Find where the given text appears and provide that cell's center as (X, Y) coordinate. 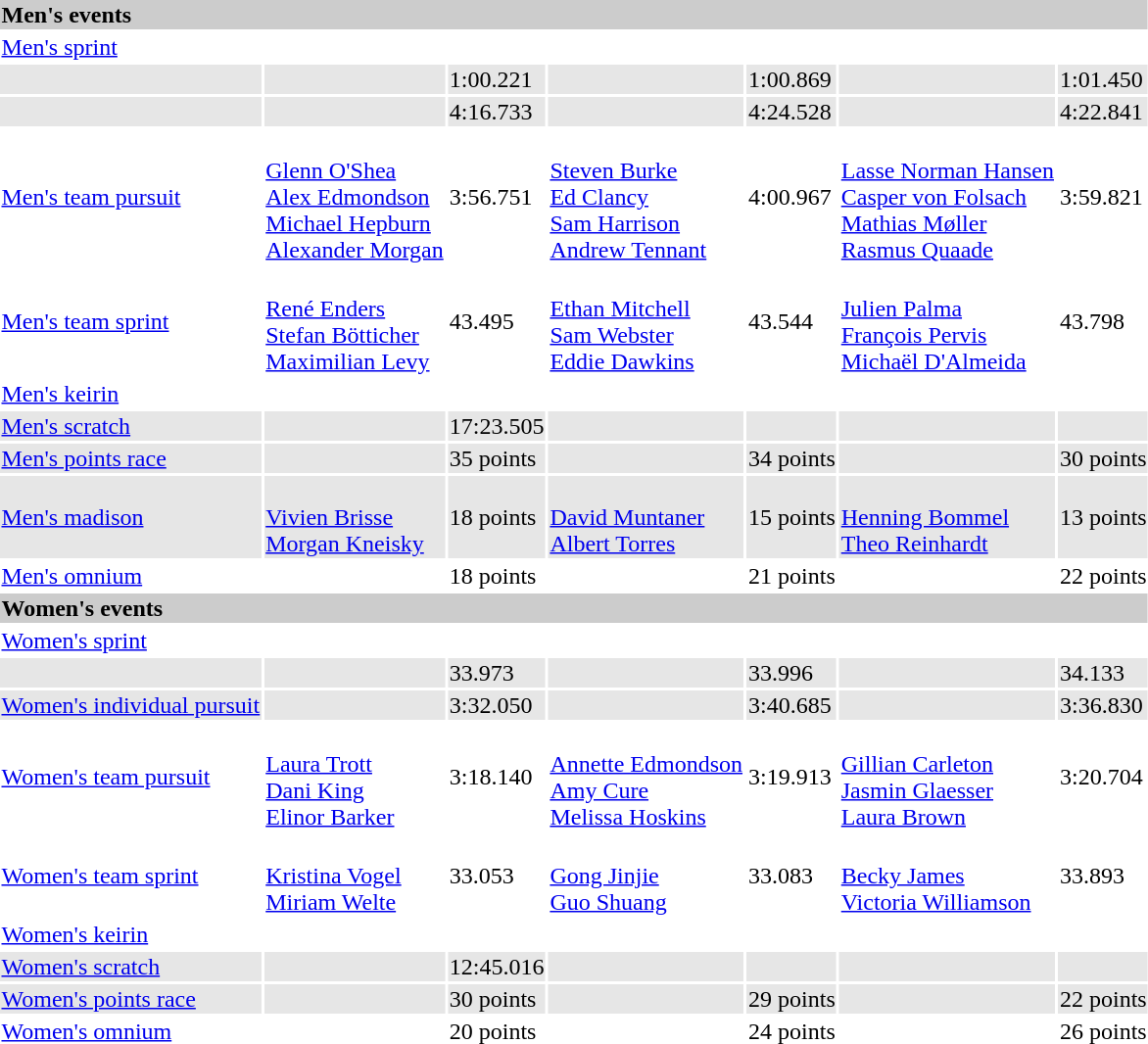
3:56.751 (497, 197)
Annette EdmondsonAmy CureMelissa Hoskins (646, 778)
43.544 (792, 321)
René EndersStefan BötticherMaximilian Levy (355, 321)
4:00.967 (792, 197)
Gillian CarletonJasmin GlaesserLaura Brown (947, 778)
33.973 (497, 673)
Women's keirin (131, 934)
Lasse Norman HansenCasper von FolsachMathias MøllerRasmus Quaade (947, 197)
33.083 (792, 876)
Men's madison (131, 517)
Women's events (574, 608)
33.053 (497, 876)
Henning BommelTheo Reinhardt (947, 517)
Ethan MitchellSam WebsterEddie Dawkins (646, 321)
4:24.528 (792, 112)
Gong JinjieGuo Shuang (646, 876)
Women's points race (131, 999)
Women's scratch (131, 967)
3:36.830 (1103, 705)
Men's team pursuit (131, 197)
34 points (792, 458)
Kristina VogelMiriam Welte (355, 876)
35 points (497, 458)
Women's team pursuit (131, 778)
21 points (792, 576)
33.893 (1103, 876)
Men's team sprint (131, 321)
3:18.140 (497, 778)
Men's keirin (131, 394)
Women's team sprint (131, 876)
3:59.821 (1103, 197)
43.495 (497, 321)
Julien PalmaFrançois PervisMichaël D'Almeida (947, 321)
29 points (792, 999)
Laura TrottDani KingElinor Barker (355, 778)
34.133 (1103, 673)
Steven BurkeEd ClancySam HarrisonAndrew Tennant (646, 197)
Women's individual pursuit (131, 705)
Vivien BrisseMorgan Kneisky (355, 517)
17:23.505 (497, 426)
Men's omnium (131, 576)
15 points (792, 517)
1:01.450 (1103, 79)
Men's sprint (131, 47)
4:16.733 (497, 112)
12:45.016 (497, 967)
Becky JamesVictoria Williamson (947, 876)
Women's sprint (131, 641)
Men's scratch (131, 426)
3:40.685 (792, 705)
Men's events (574, 15)
13 points (1103, 517)
David MuntanerAlbert Torres (646, 517)
Glenn O'SheaAlex EdmondsonMichael HepburnAlexander Morgan (355, 197)
4:22.841 (1103, 112)
3:20.704 (1103, 778)
3:19.913 (792, 778)
43.798 (1103, 321)
33.996 (792, 673)
1:00.869 (792, 79)
1:00.221 (497, 79)
Men's points race (131, 458)
3:32.050 (497, 705)
